Capture the cell that displays the provided text and extract its [X, Y] central coordinate. 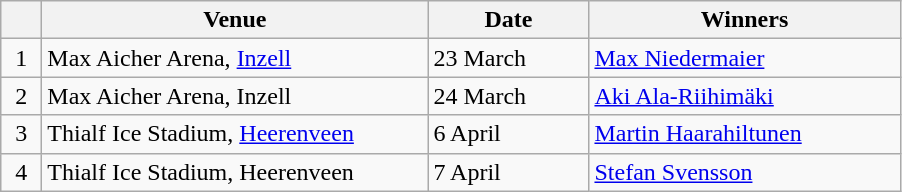
Winners [744, 20]
7 April [508, 172]
Martin Haarahiltunen [744, 134]
Aki Ala-Riihimäki [744, 96]
24 March [508, 96]
4 [22, 172]
Date [508, 20]
3 [22, 134]
Venue [235, 20]
Max Niedermaier [744, 58]
Stefan Svensson [744, 172]
2 [22, 96]
6 April [508, 134]
23 March [508, 58]
1 [22, 58]
